Return the (x, y) coordinate for the center point of the cell that contains the specified text.  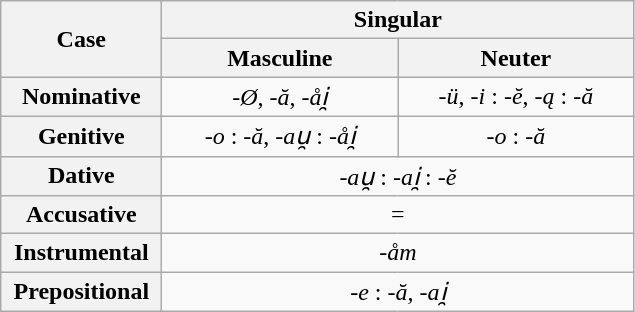
Prepositional (82, 292)
Genitive (82, 136)
Singular (398, 20)
Dative (82, 176)
-o : -ă (516, 136)
Accusative (82, 215)
Case (82, 39)
-o : -ă, -au̯ : -åi̯ (280, 136)
-ü, -i : -ĕ, -ą : -ă (516, 97)
-e : -ă, -ai̯ (398, 292)
Instrumental (82, 253)
Masculine (280, 58)
-au̯ : -ai̯ : -ĕ (398, 176)
-Ø, -ă, -åi̯ (280, 97)
= (398, 215)
-åm (398, 253)
Nominative (82, 97)
Neuter (516, 58)
